Scan for the cell matching the given text and deliver its [x, y] coordinate at center. 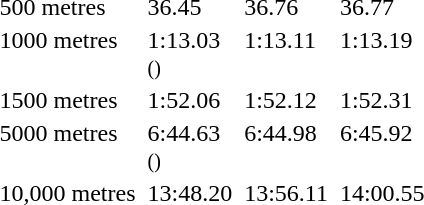
1:13.03() [190, 54]
1:52.12 [286, 100]
6:44.98 [286, 146]
1:52.06 [190, 100]
6:44.63() [190, 146]
1:13.11 [286, 54]
